Detect which cell encompasses the target text, then output its (x, y) center coordinate. 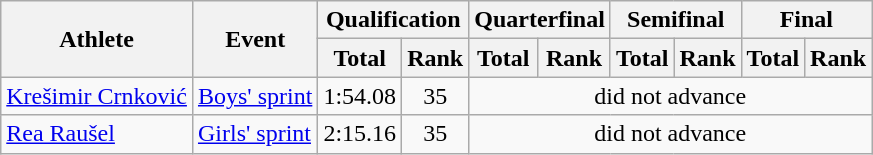
Athlete (97, 39)
2:15.16 (360, 134)
Girls' sprint (254, 134)
Event (254, 39)
Quarterfinal (540, 20)
Final (806, 20)
Krešimir Crnković (97, 96)
Boys' sprint (254, 96)
1:54.08 (360, 96)
Semifinal (676, 20)
Qualification (394, 20)
Rea Raušel (97, 134)
